For the text-containing cell, return its midpoint in [X, Y] coordinate format. 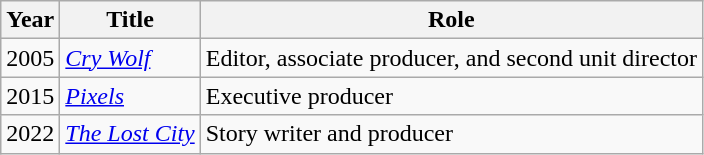
2005 [30, 58]
Editor, associate producer, and second unit director [451, 58]
Executive producer [451, 96]
Year [30, 20]
2015 [30, 96]
Cry Wolf [130, 58]
Role [451, 20]
Pixels [130, 96]
Story writer and producer [451, 134]
2022 [30, 134]
Title [130, 20]
The Lost City [130, 134]
